Provide the [X, Y] coordinate of the cell's center where the given text is located.  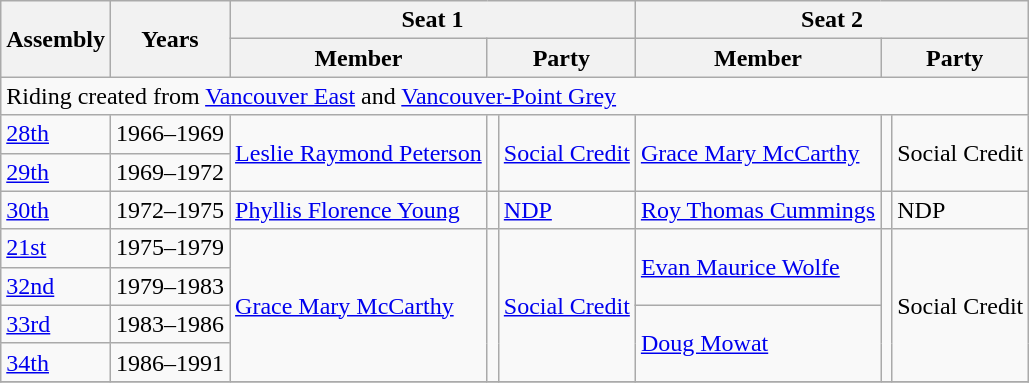
1979–1983 [170, 286]
30th [56, 210]
1975–1979 [170, 248]
Roy Thomas Cummings [758, 210]
34th [56, 362]
Assembly [56, 39]
Seat 1 [433, 20]
Doug Mowat [758, 343]
1966–1969 [170, 134]
Riding created from Vancouver East and Vancouver-Point Grey [515, 96]
Phyllis Florence Young [359, 210]
1969–1972 [170, 172]
32nd [56, 286]
Leslie Raymond Peterson [359, 153]
Evan Maurice Wolfe [758, 267]
1972–1975 [170, 210]
21st [56, 248]
1986–1991 [170, 362]
33rd [56, 324]
29th [56, 172]
1983–1986 [170, 324]
Years [170, 39]
28th [56, 134]
Seat 2 [832, 20]
